Pinpoint the cell where the given text exists, returning its [X, Y] midpoint coordinate. 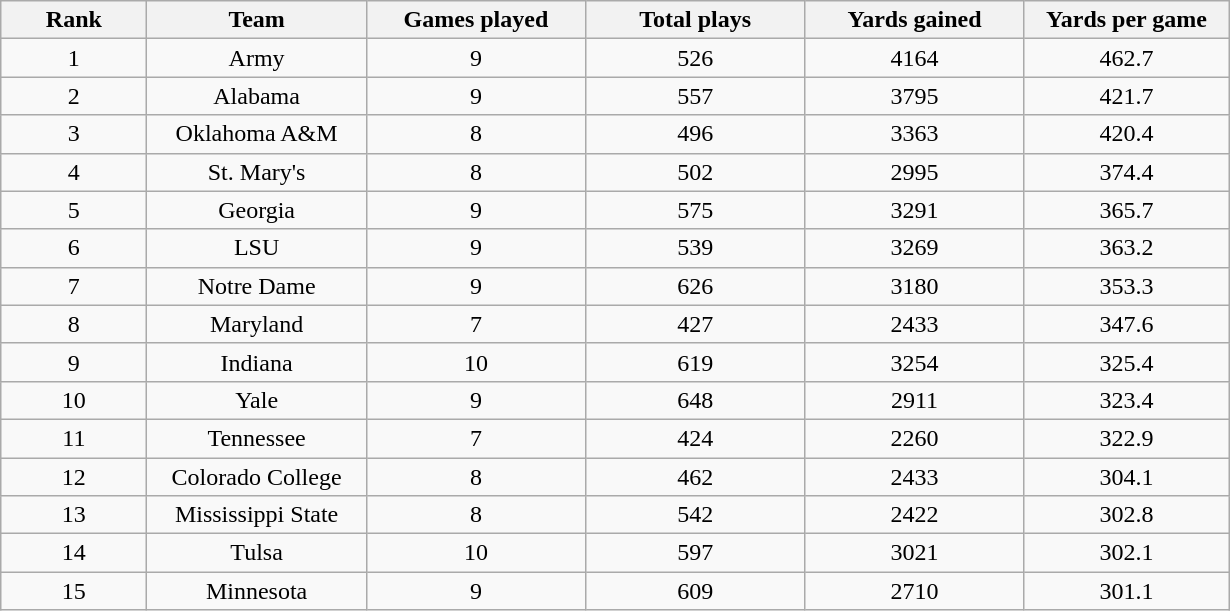
15 [74, 591]
557 [696, 96]
Mississippi State [256, 515]
Notre Dame [256, 286]
3 [74, 134]
Army [256, 58]
Indiana [256, 362]
Games played [476, 20]
3180 [914, 286]
Alabama [256, 96]
2710 [914, 591]
1 [74, 58]
Tennessee [256, 438]
13 [74, 515]
14 [74, 553]
420.4 [1126, 134]
Minnesota [256, 591]
4 [74, 172]
2422 [914, 515]
526 [696, 58]
12 [74, 477]
Yards per game [1126, 20]
11 [74, 438]
LSU [256, 248]
353.3 [1126, 286]
Tulsa [256, 553]
4164 [914, 58]
609 [696, 591]
2995 [914, 172]
2911 [914, 400]
Rank [74, 20]
619 [696, 362]
322.9 [1126, 438]
626 [696, 286]
Yale [256, 400]
3269 [914, 248]
3291 [914, 210]
Yards gained [914, 20]
427 [696, 324]
Georgia [256, 210]
648 [696, 400]
St. Mary's [256, 172]
323.4 [1126, 400]
421.7 [1126, 96]
301.1 [1126, 591]
462 [696, 477]
462.7 [1126, 58]
502 [696, 172]
365.7 [1126, 210]
3363 [914, 134]
2260 [914, 438]
Colorado College [256, 477]
539 [696, 248]
Team [256, 20]
302.8 [1126, 515]
3795 [914, 96]
Oklahoma A&M [256, 134]
347.6 [1126, 324]
363.2 [1126, 248]
597 [696, 553]
542 [696, 515]
302.1 [1126, 553]
Maryland [256, 324]
374.4 [1126, 172]
496 [696, 134]
3021 [914, 553]
304.1 [1126, 477]
Total plays [696, 20]
3254 [914, 362]
6 [74, 248]
5 [74, 210]
2 [74, 96]
325.4 [1126, 362]
424 [696, 438]
575 [696, 210]
